Return the [X, Y] coordinate for the center point of the cell that contains the specified text.  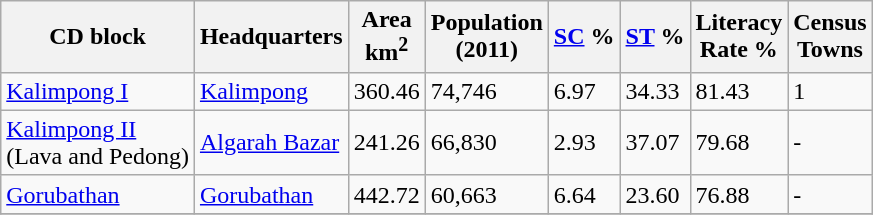
Headquarters [271, 37]
360.46 [386, 91]
23.60 [655, 194]
76.88 [739, 194]
74,746 [486, 91]
442.72 [386, 194]
66,830 [486, 142]
1 [830, 91]
2.93 [584, 142]
Kalimpong II(Lava and Pedong) [98, 142]
CensusTowns [830, 37]
6.64 [584, 194]
34.33 [655, 91]
60,663 [486, 194]
37.07 [655, 142]
SC % [584, 37]
6.97 [584, 91]
Algarah Bazar [271, 142]
79.68 [739, 142]
CD block [98, 37]
Kalimpong [271, 91]
241.26 [386, 142]
81.43 [739, 91]
Literacy Rate % [739, 37]
Population(2011) [486, 37]
Areakm2 [386, 37]
Kalimpong I [98, 91]
ST % [655, 37]
